Provide the (x, y) coordinate of the cell's center where the given text is located.  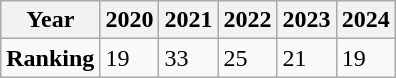
2020 (130, 20)
2021 (188, 20)
2023 (306, 20)
Year (50, 20)
33 (188, 58)
2024 (366, 20)
Ranking (50, 58)
25 (248, 58)
2022 (248, 20)
21 (306, 58)
